Return (X, Y) of the center of cell containing provided text 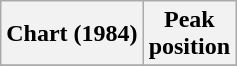
Chart (1984) (72, 34)
Peakposition (189, 34)
